Extract the [x, y] coordinate from the center of the cell holding the provided text.  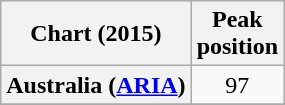
97 [237, 85]
Peakposition [237, 34]
Australia (ARIA) [96, 85]
Chart (2015) [96, 34]
